Determine the [x, y] coordinate at the center of the cell enclosing the given text.  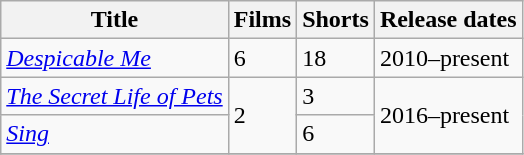
2 [262, 115]
The Secret Life of Pets [114, 96]
Release dates [448, 20]
Despicable Me [114, 58]
Title [114, 20]
Sing [114, 134]
2010–present [448, 58]
Films [262, 20]
18 [336, 58]
2016–present [448, 115]
Shorts [336, 20]
3 [336, 96]
